Output the (x, y) coordinate of the center of the cell containing the given text.  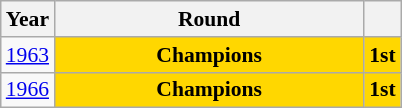
1966 (28, 90)
1963 (28, 55)
Round (209, 19)
Year (28, 19)
